Extract the (X, Y) coordinate from the center of the cell holding the provided text.  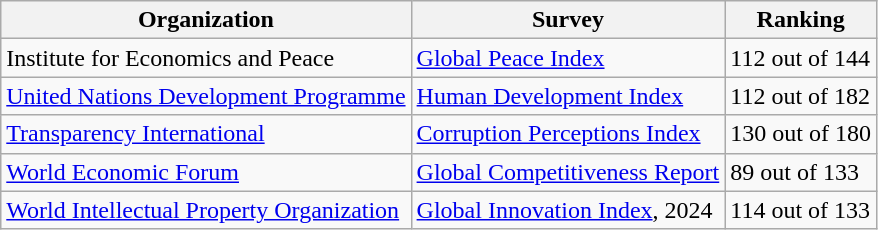
130 out of 180 (801, 134)
World Economic Forum (206, 172)
Global Competitiveness Report (568, 172)
112 out of 144 (801, 58)
Corruption Perceptions Index (568, 134)
United Nations Development Programme (206, 96)
Survey (568, 20)
112 out of 182 (801, 96)
Transparency International (206, 134)
Organization (206, 20)
Global Innovation Index, 2024 (568, 210)
World Intellectual Property Organization (206, 210)
Ranking (801, 20)
Human Development Index (568, 96)
114 out of 133 (801, 210)
Global Peace Index (568, 58)
89 out of 133 (801, 172)
Institute for Economics and Peace (206, 58)
